From the cell containing the given text, extract its center point as (x, y) coordinate. 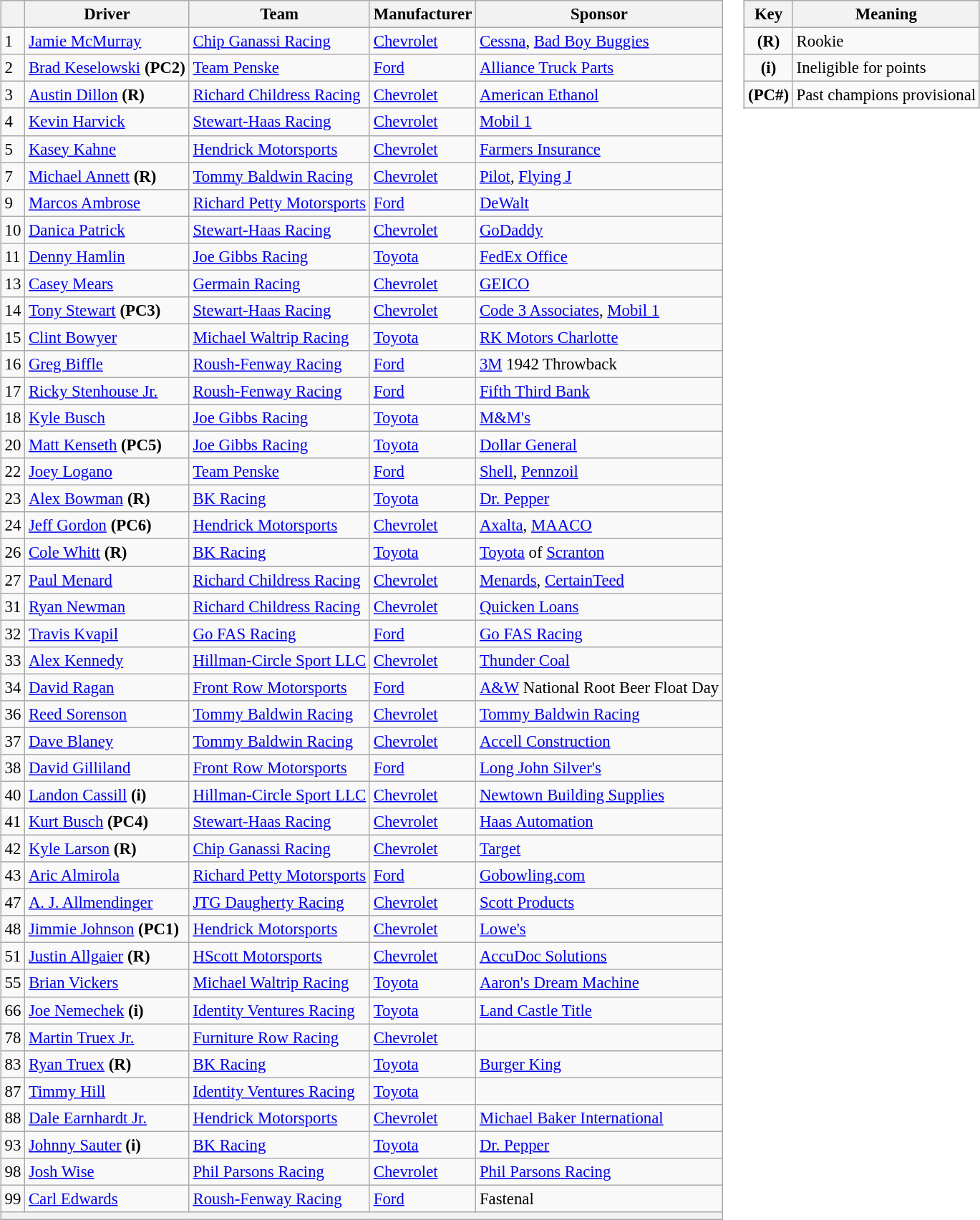
Lowe's (600, 929)
55 (13, 983)
51 (13, 957)
Aaron's Dream Machine (600, 983)
FedEx Office (600, 256)
83 (13, 1064)
A. J. Allmendinger (107, 903)
66 (13, 1010)
Kyle Larson (R) (107, 848)
Cessna, Bad Boy Buggies (600, 42)
3M 1942 Throwback (600, 364)
Jamie McMurray (107, 42)
17 (13, 391)
Michael Annett (R) (107, 176)
4 (13, 122)
7 (13, 176)
Mobil 1 (600, 122)
48 (13, 929)
Land Castle Title (600, 1010)
Kurt Busch (PC4) (107, 822)
Cole Whitt (R) (107, 553)
(R) (769, 42)
Scott Products (600, 903)
37 (13, 741)
(PC#) (769, 95)
Paul Menard (107, 579)
Jimmie Johnson (PC1) (107, 929)
Sponsor (600, 14)
Team (279, 14)
10 (13, 230)
Accell Construction (600, 741)
Target (600, 848)
Ricky Stenhouse Jr. (107, 391)
Clint Bowyer (107, 337)
88 (13, 1118)
93 (13, 1145)
Kasey Kahne (107, 149)
David Ragan (107, 687)
Rookie (886, 42)
Ineligible for points (886, 68)
Dave Blaney (107, 741)
Dollar General (600, 445)
13 (13, 284)
11 (13, 256)
38 (13, 768)
Newtown Building Supplies (600, 795)
78 (13, 1037)
Key (769, 14)
Meaning (886, 14)
Travis Kvapil (107, 634)
Greg Biffle (107, 364)
Timmy Hill (107, 1091)
Tony Stewart (PC3) (107, 311)
Brad Keselowski (PC2) (107, 68)
18 (13, 418)
Menards, CertainTeed (600, 579)
Code 3 Associates, Mobil 1 (600, 311)
98 (13, 1172)
GoDaddy (600, 230)
33 (13, 660)
27 (13, 579)
M&M's (600, 418)
Martin Truex Jr. (107, 1037)
Fastenal (600, 1199)
87 (13, 1091)
43 (13, 876)
5 (13, 149)
Thunder Coal (600, 660)
15 (13, 337)
32 (13, 634)
David Gilliland (107, 768)
23 (13, 499)
Driver (107, 14)
Burger King (600, 1064)
Gobowling.com (600, 876)
1 (13, 42)
Dale Earnhardt Jr. (107, 1118)
99 (13, 1199)
American Ethanol (600, 95)
Brian Vickers (107, 983)
Germain Racing (279, 284)
Josh Wise (107, 1172)
Alex Kennedy (107, 660)
Marcos Ambrose (107, 203)
Austin Dillon (R) (107, 95)
20 (13, 445)
Kevin Harvick (107, 122)
2 (13, 68)
3 (13, 95)
Joey Logano (107, 472)
24 (13, 526)
Kyle Busch (107, 418)
A&W National Root Beer Float Day (600, 687)
DeWalt (600, 203)
36 (13, 714)
Long John Silver's (600, 768)
Aric Almirola (107, 876)
Toyota of Scranton (600, 553)
Haas Automation (600, 822)
42 (13, 848)
Landon Cassill (i) (107, 795)
HScott Motorsports (279, 957)
Fifth Third Bank (600, 391)
Denny Hamlin (107, 256)
Ryan Newman (107, 606)
31 (13, 606)
Past champions provisional (886, 95)
34 (13, 687)
Quicken Loans (600, 606)
40 (13, 795)
Casey Mears (107, 284)
Reed Sorenson (107, 714)
Justin Allgaier (R) (107, 957)
14 (13, 311)
Shell, Pennzoil (600, 472)
26 (13, 553)
16 (13, 364)
JTG Daugherty Racing (279, 903)
Michael Baker International (600, 1118)
Ryan Truex (R) (107, 1064)
47 (13, 903)
(i) (769, 68)
9 (13, 203)
Pilot, Flying J (600, 176)
Danica Patrick (107, 230)
Johnny Sauter (i) (107, 1145)
22 (13, 472)
Manufacturer (422, 14)
AccuDoc Solutions (600, 957)
RK Motors Charlotte (600, 337)
Carl Edwards (107, 1199)
Alex Bowman (R) (107, 499)
Axalta, MAACO (600, 526)
Farmers Insurance (600, 149)
Matt Kenseth (PC5) (107, 445)
41 (13, 822)
GEICO (600, 284)
Alliance Truck Parts (600, 68)
Jeff Gordon (PC6) (107, 526)
Joe Nemechek (i) (107, 1010)
Furniture Row Racing (279, 1037)
